Search for the cell housing the specified text and yield its (x, y) center coordinate. 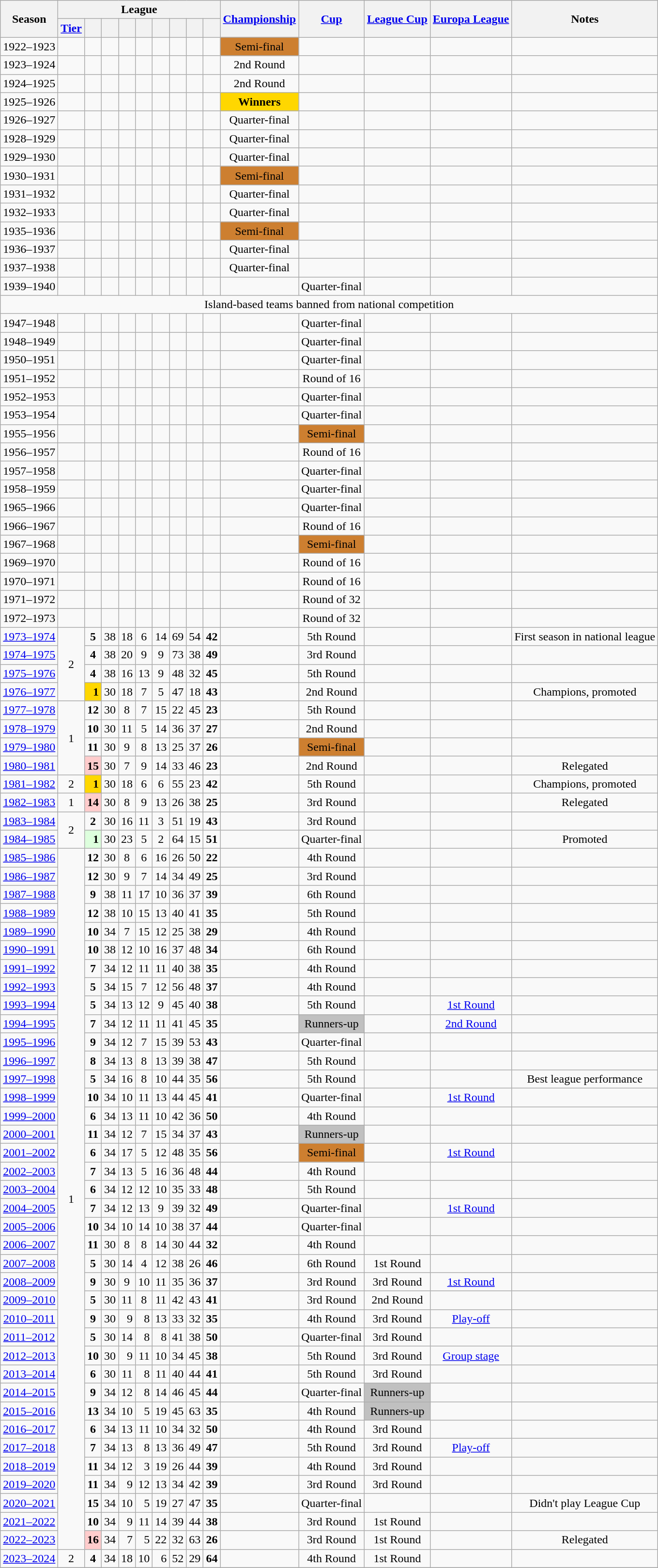
1936–1937 (29, 249)
2001–2002 (29, 1153)
1976–1977 (29, 692)
1989–1990 (29, 931)
1972–1973 (29, 618)
1974–1975 (29, 655)
2022–2023 (29, 1540)
1973–1974 (29, 637)
2012–2013 (29, 1355)
Europa League (471, 19)
2014–2015 (29, 1392)
1969–1970 (29, 563)
1981–1982 (29, 784)
1951–1952 (29, 378)
1922–1923 (29, 47)
1971–1972 (29, 600)
1993–1994 (29, 1005)
1924–1925 (29, 83)
1937–1938 (29, 268)
53 (195, 1042)
1980–1981 (29, 765)
1991–1992 (29, 968)
1988–1989 (29, 913)
2020–2021 (29, 1503)
1926–1927 (29, 120)
1956–1957 (29, 452)
1992–1993 (29, 987)
1990–1991 (29, 950)
2009–2010 (29, 1300)
2008–2009 (29, 1282)
2007–2008 (29, 1263)
2010–2011 (29, 1319)
1939–1940 (29, 286)
Season (29, 19)
1997–1998 (29, 1079)
League (139, 10)
2017–2018 (29, 1448)
1957–1958 (29, 470)
73 (178, 655)
Notes (585, 19)
1931–1932 (29, 194)
2000–2001 (29, 1134)
1950–1951 (29, 360)
1998–1999 (29, 1097)
2015–2016 (29, 1411)
1983–1984 (29, 821)
1985–1986 (29, 858)
1987–1988 (29, 895)
1952–1953 (29, 397)
1986–1987 (29, 876)
52 (178, 1558)
1984–1985 (29, 839)
1979–1980 (29, 747)
1925–1926 (29, 102)
Best league performance (585, 1079)
Group stage (471, 1355)
1994–1995 (29, 1024)
2006–2007 (29, 1245)
1928–1929 (29, 139)
2003–2004 (29, 1190)
1977–1978 (29, 710)
1970–1971 (29, 581)
Island-based teams banned from national competition (329, 305)
Didn't play League Cup (585, 1503)
2019–2020 (29, 1485)
1935–1936 (29, 231)
Championship (260, 19)
2023–2024 (29, 1558)
1948–1949 (29, 342)
2005–2006 (29, 1226)
54 (195, 637)
2004–2005 (29, 1208)
First season in national league (585, 637)
2011–2012 (29, 1337)
1999–2000 (29, 1116)
Promoted (585, 839)
Winners (260, 102)
1923–1924 (29, 65)
1932–1933 (29, 212)
20 (127, 655)
1978–1979 (29, 729)
1965–1966 (29, 507)
1982–1983 (29, 802)
1975–1976 (29, 673)
Tier (72, 28)
1958–1959 (29, 489)
1929–1930 (29, 157)
1966–1967 (29, 526)
69 (178, 637)
2018–2019 (29, 1466)
2013–2014 (29, 1374)
1930–1931 (29, 175)
1967–1968 (29, 544)
1947–1948 (29, 323)
1996–1997 (29, 1060)
1953–1954 (29, 415)
1995–1996 (29, 1042)
Cup (332, 19)
1955–1956 (29, 434)
55 (178, 784)
2002–2003 (29, 1171)
2016–2017 (29, 1429)
2021–2022 (29, 1521)
League Cup (398, 19)
